Determine the (X, Y) coordinate at the center of the cell enclosing the given text.  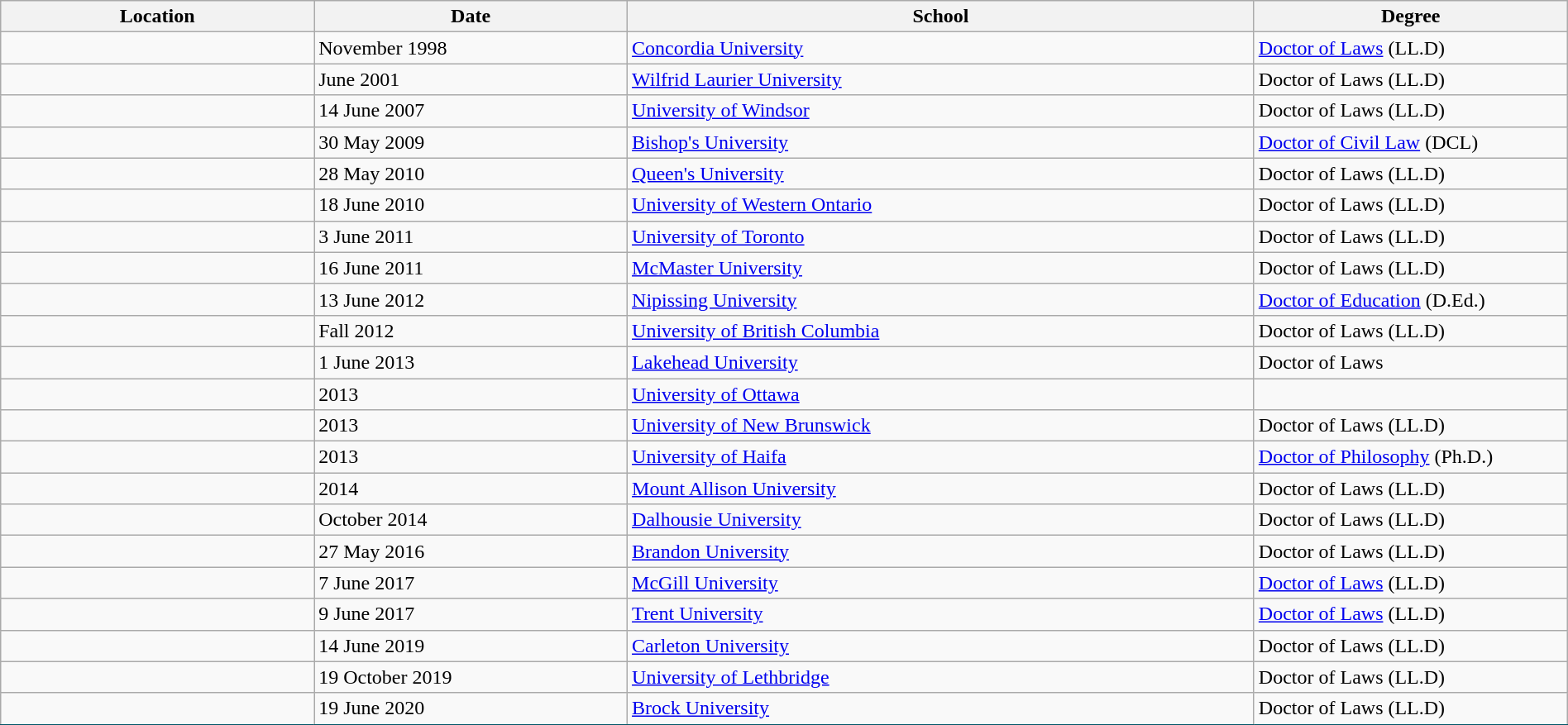
University of Ottawa (941, 394)
9 June 2017 (471, 614)
Location (157, 17)
Trent University (941, 614)
19 October 2019 (471, 677)
30 May 2009 (471, 142)
14 June 2007 (471, 111)
2014 (471, 489)
Concordia University (941, 48)
Fall 2012 (471, 331)
Brandon University (941, 551)
Dalhousie University (941, 520)
Bishop's University (941, 142)
27 May 2016 (471, 551)
University of Lethbridge (941, 677)
Carleton University (941, 646)
Date (471, 17)
June 2001 (471, 79)
3 June 2011 (471, 236)
19 June 2020 (471, 708)
Queen's University (941, 174)
October 2014 (471, 520)
Doctor of Education (D.Ed.) (1411, 299)
University of Toronto (941, 236)
Brock University (941, 708)
Doctor of Philosophy (Ph.D.) (1411, 457)
28 May 2010 (471, 174)
November 1998 (471, 48)
Mount Allison University (941, 489)
University of New Brunswick (941, 426)
13 June 2012 (471, 299)
School (941, 17)
Nipissing University (941, 299)
7 June 2017 (471, 583)
Doctor of Civil Law (DCL) (1411, 142)
University of British Columbia (941, 331)
Lakehead University (941, 362)
University of Haifa (941, 457)
Wilfrid Laurier University (941, 79)
Doctor of Laws (1411, 362)
18 June 2010 (471, 205)
1 June 2013 (471, 362)
14 June 2019 (471, 646)
16 June 2011 (471, 268)
University of Windsor (941, 111)
McMaster University (941, 268)
Degree (1411, 17)
McGill University (941, 583)
University of Western Ontario (941, 205)
